For the text-containing cell, return its midpoint in [X, Y] coordinate format. 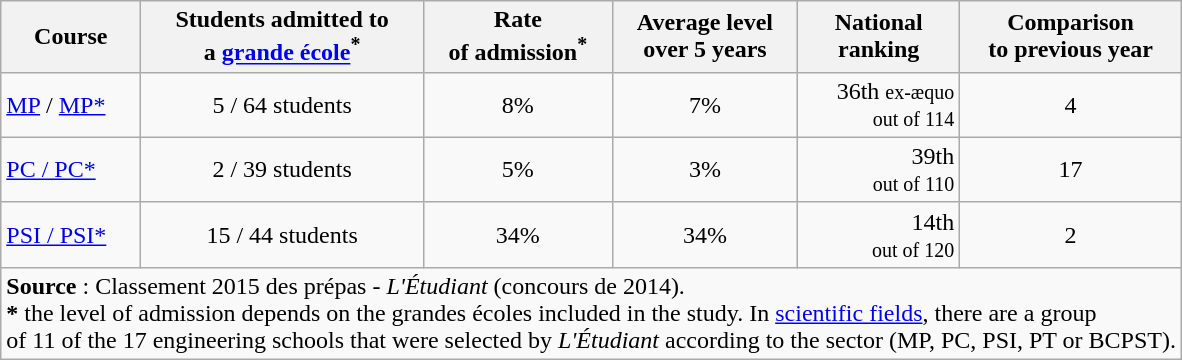
Nationalranking [879, 37]
15 / 44 students [282, 234]
5% [518, 170]
39thout of 110 [879, 170]
3% [704, 170]
MP / MP* [71, 104]
Comparisonto previous year [1071, 37]
Course [71, 37]
Students admitted to a grande école* [282, 37]
8% [518, 104]
7% [704, 104]
17 [1071, 170]
2 / 39 students [282, 170]
2 [1071, 234]
Rateof admission* [518, 37]
Average levelover 5 years [704, 37]
4 [1071, 104]
5 / 64 students [282, 104]
PC / PC* [71, 170]
36th ex-æquoout of 114 [879, 104]
14thout of 120 [879, 234]
PSI / PSI* [71, 234]
